Detect which cell encompasses the target text, then output its [X, Y] center coordinate. 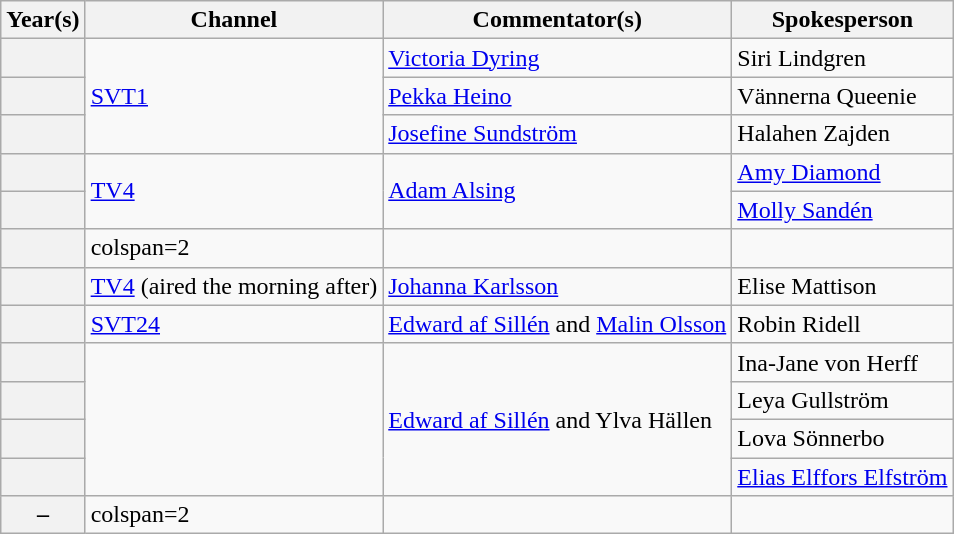
Commentator(s) [558, 20]
Lova Sönnerbo [842, 438]
Elias Elffors Elfström [842, 477]
Elise Mattison [842, 286]
SVT24 [234, 324]
Leya Gullström [842, 400]
Amy Diamond [842, 172]
Year(s) [43, 20]
Josefine Sundström [558, 134]
Siri Lindgren [842, 58]
Robin Ridell [842, 324]
Pekka Heino [558, 96]
Molly Sandén [842, 210]
Halahen Zajden [842, 134]
Spokesperson [842, 20]
Vännerna Queenie [842, 96]
TV4 [234, 191]
– [43, 515]
Adam Alsing [558, 191]
Edward af Sillén and Ylva Hällen [558, 419]
Channel [234, 20]
Johanna Karlsson [558, 286]
SVT1 [234, 96]
Edward af Sillén and Malin Olsson [558, 324]
TV4 (aired the morning after) [234, 286]
Ina-Jane von Herff [842, 362]
Victoria Dyring [558, 58]
